Return the (X, Y) coordinate for the center point of the cell that contains the specified text.  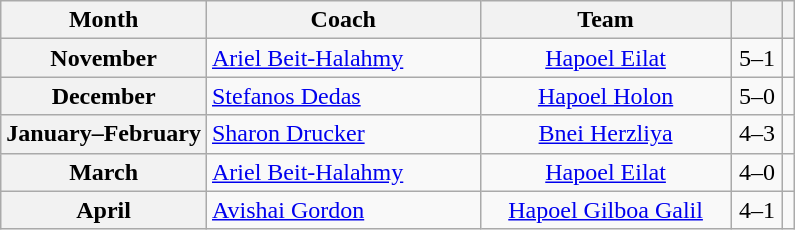
5–0 (757, 96)
4–1 (757, 210)
Team (606, 20)
Stefanos Dedas (343, 96)
December (104, 96)
November (104, 58)
Bnei Herzliya (606, 134)
Month (104, 20)
Coach (343, 20)
4–3 (757, 134)
March (104, 172)
Hapoel Gilboa Galil (606, 210)
Sharon Drucker (343, 134)
Hapoel Holon (606, 96)
April (104, 210)
Avishai Gordon (343, 210)
4–0 (757, 172)
January–February (104, 134)
5–1 (757, 58)
